Return the (X, Y) coordinate for the center point of the cell that contains the specified text.  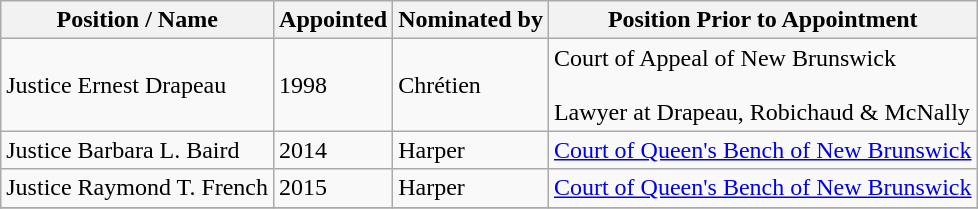
2015 (334, 188)
1998 (334, 85)
Justice Ernest Drapeau (138, 85)
Position / Name (138, 20)
Court of Appeal of New BrunswickLawyer at Drapeau, Robichaud & McNally (762, 85)
Chrétien (471, 85)
Appointed (334, 20)
2014 (334, 150)
Nominated by (471, 20)
Justice Raymond T. French (138, 188)
Justice Barbara L. Baird (138, 150)
Position Prior to Appointment (762, 20)
